From the cell containing the given text, extract its center point as [X, Y] coordinate. 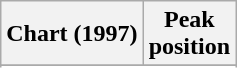
Peakposition [189, 34]
Chart (1997) [72, 34]
